For the text-containing cell, return its midpoint in (X, Y) coordinate format. 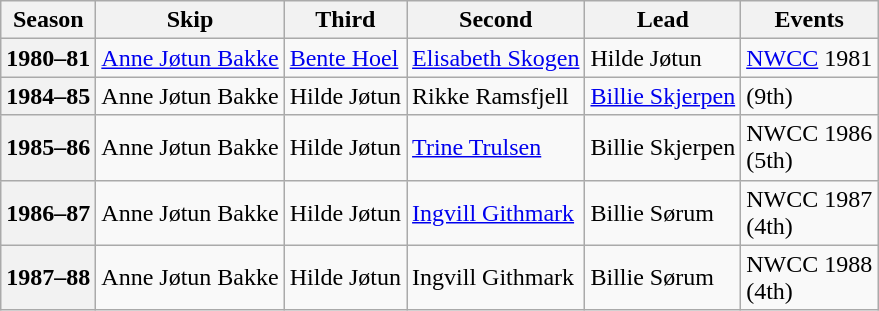
NWCC 1988 (4th) (810, 278)
NWCC 1986 (5th) (810, 148)
1980–81 (48, 58)
(9th) (810, 96)
NWCC 1987 (4th) (810, 212)
1985–86 (48, 148)
1986–87 (48, 212)
Bente Hoel (345, 58)
1987–88 (48, 278)
Elisabeth Skogen (496, 58)
Trine Trulsen (496, 148)
Second (496, 20)
NWCC 1981 (810, 58)
1984–85 (48, 96)
Rikke Ramsfjell (496, 96)
Third (345, 20)
Season (48, 20)
Events (810, 20)
Lead (663, 20)
Skip (190, 20)
